Detect which cell encompasses the target text, then output its (X, Y) center coordinate. 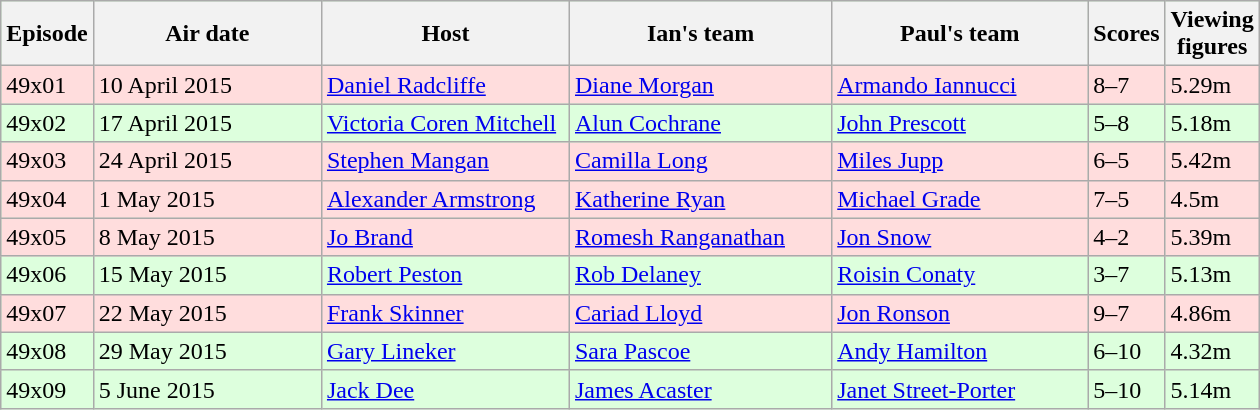
5.18m (1212, 123)
Roisin Conaty (960, 275)
17 April 2015 (207, 123)
49x01 (47, 85)
9–7 (1126, 313)
7–5 (1126, 199)
4.32m (1212, 351)
Katherine Ryan (700, 199)
Robert Peston (445, 275)
49x07 (47, 313)
James Acaster (700, 389)
5.42m (1212, 161)
Host (445, 34)
49x09 (47, 389)
4.5m (1212, 199)
6–10 (1126, 351)
24 April 2015 (207, 161)
49x02 (47, 123)
Cariad Lloyd (700, 313)
5–8 (1126, 123)
Jon Ronson (960, 313)
Viewing figures (1212, 34)
John Prescott (960, 123)
8 May 2015 (207, 237)
Scores (1126, 34)
Daniel Radcliffe (445, 85)
4–2 (1126, 237)
5 June 2015 (207, 389)
49x03 (47, 161)
15 May 2015 (207, 275)
Romesh Ranganathan (700, 237)
Frank Skinner (445, 313)
49x05 (47, 237)
Janet Street-Porter (960, 389)
Diane Morgan (700, 85)
Alexander Armstrong (445, 199)
Andy Hamilton (960, 351)
5.29m (1212, 85)
Gary Lineker (445, 351)
3–7 (1126, 275)
Jon Snow (960, 237)
49x06 (47, 275)
Stephen Mangan (445, 161)
Rob Delaney (700, 275)
Armando Iannucci (960, 85)
29 May 2015 (207, 351)
Jack Dee (445, 389)
4.86m (1212, 313)
Paul's team (960, 34)
Camilla Long (700, 161)
Episode (47, 34)
1 May 2015 (207, 199)
Michael Grade (960, 199)
Sara Pascoe (700, 351)
Miles Jupp (960, 161)
5.13m (1212, 275)
8–7 (1126, 85)
49x08 (47, 351)
10 April 2015 (207, 85)
Alun Cochrane (700, 123)
Ian's team (700, 34)
5–10 (1126, 389)
22 May 2015 (207, 313)
Air date (207, 34)
5.39m (1212, 237)
5.14m (1212, 389)
6–5 (1126, 161)
49x04 (47, 199)
Victoria Coren Mitchell (445, 123)
Jo Brand (445, 237)
